Detect which cell encompasses the target text, then output its (X, Y) center coordinate. 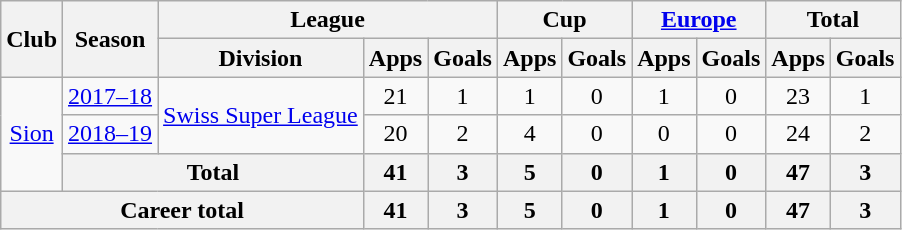
20 (395, 134)
Career total (182, 210)
23 (798, 96)
24 (798, 134)
Season (110, 39)
Cup (564, 20)
4 (529, 134)
Division (261, 58)
21 (395, 96)
2018–19 (110, 134)
Sion (32, 134)
Europe (699, 20)
2017–18 (110, 96)
League (328, 20)
Swiss Super League (261, 115)
Club (32, 39)
